Identify which cell holds the provided text, then report its (x, y) central coordinate. 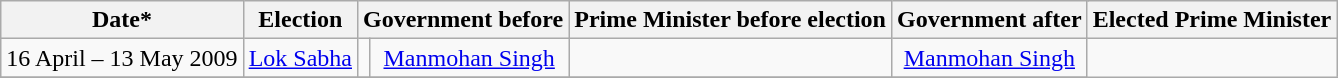
Government after (989, 20)
Government before (464, 20)
Election (300, 20)
Lok Sabha (300, 58)
Elected Prime Minister (1212, 20)
Date* (122, 20)
16 April – 13 May 2009 (122, 58)
Prime Minister before election (730, 20)
